From the cell containing the given text, extract its center point as (X, Y) coordinate. 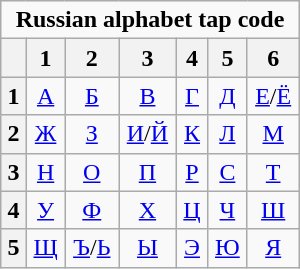
Е/Ё (273, 96)
Ч (228, 210)
Х (148, 210)
Э (192, 248)
Ю (228, 248)
В (148, 96)
Ы (148, 248)
Б (92, 96)
Р (192, 172)
П (148, 172)
М (273, 134)
Г (192, 96)
Ш (273, 210)
З (92, 134)
Н (46, 172)
Щ (46, 248)
Д (228, 96)
Russian alphabet tap code (150, 20)
А (46, 96)
Ф (92, 210)
Ъ/Ь (92, 248)
Т (273, 172)
Л (228, 134)
Ц (192, 210)
О (92, 172)
У (46, 210)
К (192, 134)
Ж (46, 134)
С (228, 172)
6 (273, 58)
И/Й (148, 134)
Я (273, 248)
